Scan for the cell matching the given text and deliver its (x, y) coordinate at center. 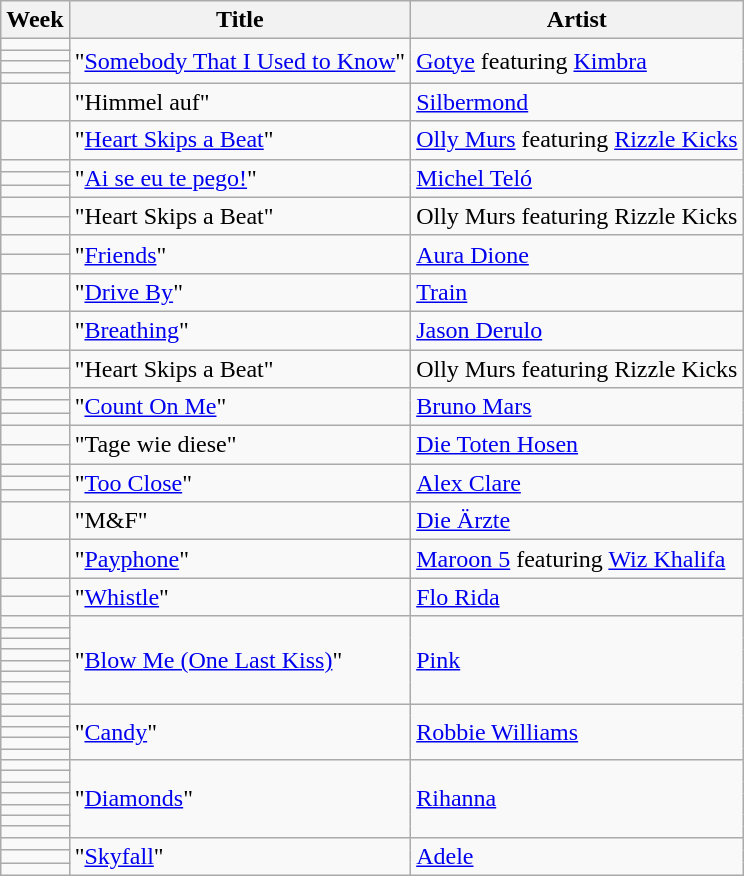
Pink (577, 660)
Robbie Williams (577, 732)
"Blow Me (One Last Kiss)" (240, 660)
"Payphone" (240, 559)
Adele (577, 856)
"Skyfall" (240, 856)
Silbermond (577, 102)
"Breathing" (240, 330)
Rihanna (577, 798)
Gotye featuring Kimbra (577, 61)
Alex Clare (577, 483)
Michel Teló (577, 178)
Title (240, 20)
"Ai se eu te pego!" (240, 178)
Train (577, 292)
Artist (577, 20)
"Candy" (240, 732)
"Too Close" (240, 483)
"Drive By" (240, 292)
"Himmel auf" (240, 102)
"M&F" (240, 521)
"Diamonds" (240, 798)
"Count On Me" (240, 407)
"Whistle" (240, 597)
Maroon 5 featuring Wiz Khalifa (577, 559)
"Somebody That I Used to Know" (240, 61)
Die Toten Hosen (577, 445)
"Tage wie diese" (240, 445)
"Friends" (240, 254)
Bruno Mars (577, 407)
Week (35, 20)
Die Ärzte (577, 521)
Flo Rida (577, 597)
Aura Dione (577, 254)
Jason Derulo (577, 330)
